From the cell containing the given text, extract its center point as (X, Y) coordinate. 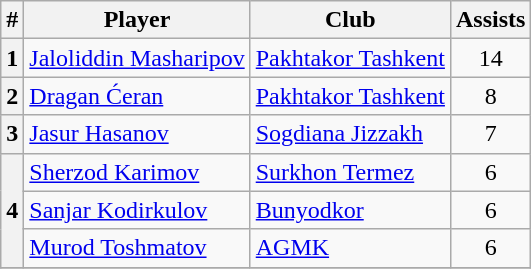
# (12, 20)
Assists (490, 20)
7 (490, 134)
Sanjar Kodirkulov (137, 210)
Sogdiana Jizzakh (350, 134)
Club (350, 20)
Surkhon Termez (350, 172)
Jaloliddin Masharipov (137, 58)
Jasur Hasanov (137, 134)
Sherzod Karimov (137, 172)
1 (12, 58)
2 (12, 96)
4 (12, 210)
14 (490, 58)
Bunyodkor (350, 210)
8 (490, 96)
Dragan Ćeran (137, 96)
Murod Toshmatov (137, 248)
3 (12, 134)
AGMK (350, 248)
Player (137, 20)
